Scan for the cell matching the given text and deliver its [X, Y] coordinate at center. 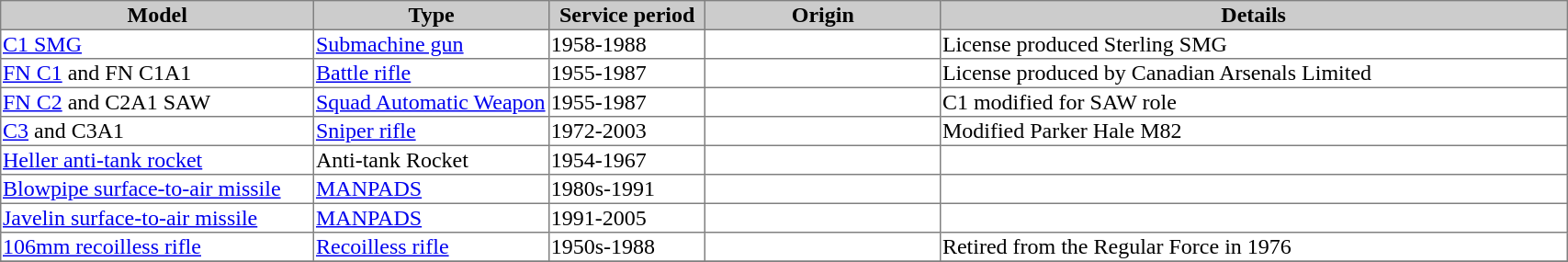
1950s-1988 [626, 247]
1980s-1991 [626, 189]
1972-2003 [626, 131]
1954-1967 [626, 160]
Retired from the Regular Force in 1976 [1254, 247]
License produced Sterling SMG [1254, 44]
Sniper rifle [432, 131]
Squad Automatic Weapon [432, 102]
FN C1 and FN C1A1 [158, 74]
License produced by Canadian Arsenals Limited [1254, 74]
Anti-tank Rocket [432, 160]
Modified Parker Hale M82 [1254, 131]
Javelin surface-to-air missile [158, 218]
C1 SMG [158, 44]
Blowpipe surface-to-air missile [158, 189]
Submachine gun [432, 44]
Service period [626, 16]
FN C2 and C2A1 SAW [158, 102]
Details [1254, 16]
Type [432, 16]
Origin [823, 16]
Recoilless rifle [432, 247]
1991-2005 [626, 218]
106mm recoilless rifle [158, 247]
1958-1988 [626, 44]
C3 and C3A1 [158, 131]
Model [158, 16]
Battle rifle [432, 74]
C1 modified for SAW role [1254, 102]
Heller anti-tank rocket [158, 160]
